Provide the [X, Y] coordinate of the cell's center where the given text is located.  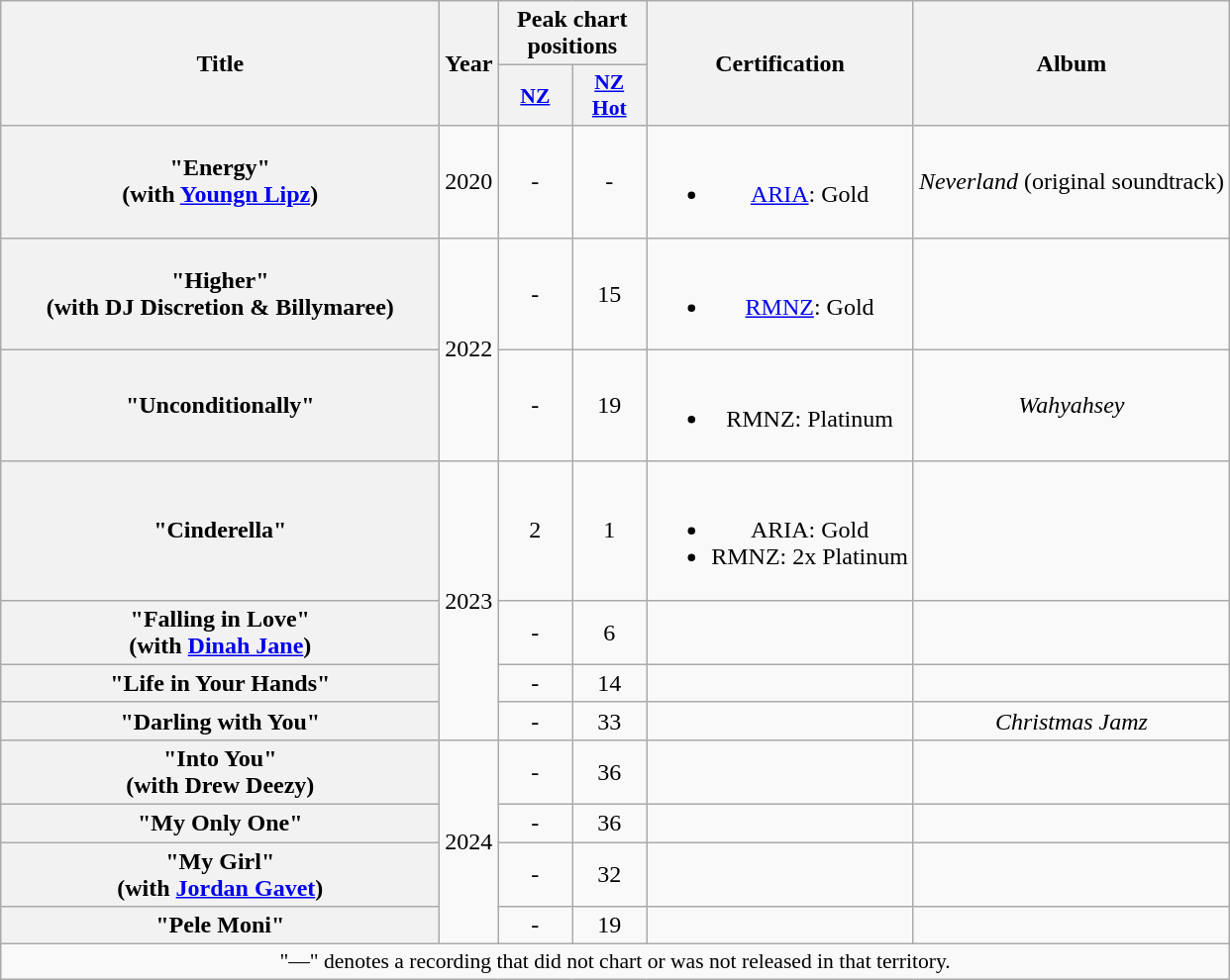
"My Girl" (with Jordan Gavet) [220, 873]
2 [535, 531]
32 [610, 873]
Wahyahsey [1072, 406]
NZHot [610, 95]
"Unconditionally" [220, 406]
"Higher" (with DJ Discretion & Billymaree) [220, 293]
"Life in Your Hands" [220, 683]
Christmas Jamz [1072, 721]
NZ [535, 95]
"—" denotes a recording that did not chart or was not released in that territory. [616, 962]
"Pele Moni" [220, 926]
6 [610, 632]
RMNZ: Gold [780, 293]
"Falling in Love" (with Dinah Jane) [220, 632]
"My Only One" [220, 823]
"Energy" (with Youngn Lipz) [220, 182]
ARIA: GoldRMNZ: 2x Platinum [780, 531]
33 [610, 721]
15 [610, 293]
RMNZ: Platinum [780, 406]
2024 [469, 841]
1 [610, 531]
Peak chart positions [572, 34]
2020 [469, 182]
14 [610, 683]
2023 [469, 600]
"Cinderella" [220, 531]
Album [1072, 63]
Year [469, 63]
Neverland (original soundtrack) [1072, 182]
2022 [469, 349]
ARIA: Gold [780, 182]
Title [220, 63]
"Darling with You" [220, 721]
"Into You" (with Drew Deezy) [220, 772]
Certification [780, 63]
